Determine the (X, Y) coordinate at the center of the cell enclosing the given text.  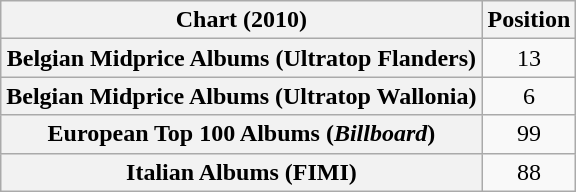
13 (529, 58)
88 (529, 172)
99 (529, 134)
European Top 100 Albums (Billboard) (242, 134)
Italian Albums (FIMI) (242, 172)
Belgian Midprice Albums (Ultratop Flanders) (242, 58)
Position (529, 20)
Chart (2010) (242, 20)
6 (529, 96)
Belgian Midprice Albums (Ultratop Wallonia) (242, 96)
